For the text-containing cell, return its midpoint in (x, y) coordinate format. 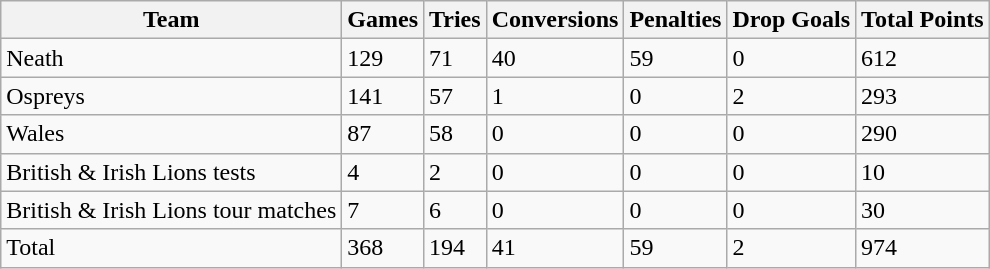
10 (923, 172)
Conversions (555, 20)
30 (923, 210)
Total Points (923, 20)
British & Irish Lions tour matches (172, 210)
British & Irish Lions tests (172, 172)
Tries (456, 20)
Ospreys (172, 96)
7 (383, 210)
290 (923, 134)
974 (923, 248)
293 (923, 96)
1 (555, 96)
Team (172, 20)
141 (383, 96)
57 (456, 96)
41 (555, 248)
58 (456, 134)
612 (923, 58)
4 (383, 172)
Wales (172, 134)
Total (172, 248)
40 (555, 58)
6 (456, 210)
Drop Goals (792, 20)
194 (456, 248)
Penalties (676, 20)
Neath (172, 58)
368 (383, 248)
87 (383, 134)
71 (456, 58)
129 (383, 58)
Games (383, 20)
